Pinpoint the cell where the given text exists, returning its (X, Y) midpoint coordinate. 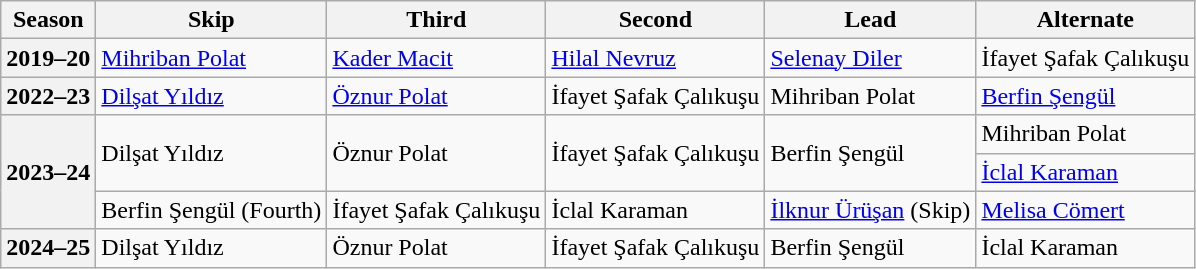
Third (436, 20)
Skip (212, 20)
Second (656, 20)
Season (48, 20)
Alternate (1086, 20)
İlknur Ürüşan (Skip) (870, 210)
Hilal Nevruz (656, 58)
Kader Macit (436, 58)
2022–23 (48, 96)
2023–24 (48, 172)
Selenay Diler (870, 58)
2019–20 (48, 58)
2024–25 (48, 248)
Berfin Şengül (Fourth) (212, 210)
Lead (870, 20)
Melisa Cömert (1086, 210)
